Search for the cell housing the specified text and yield its (x, y) center coordinate. 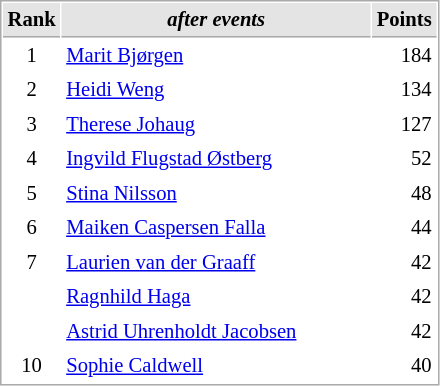
after events (216, 20)
Marit Bjørgen (216, 56)
Ingvild Flugstad Østberg (216, 158)
4 (32, 158)
48 (404, 194)
1 (32, 56)
44 (404, 228)
3 (32, 124)
52 (404, 158)
7 (32, 262)
Heidi Weng (216, 90)
40 (404, 366)
Stina Nilsson (216, 194)
Sophie Caldwell (216, 366)
Astrid Uhrenholdt Jacobsen (216, 332)
Ragnhild Haga (216, 296)
5 (32, 194)
134 (404, 90)
Therese Johaug (216, 124)
Rank (32, 20)
Points (404, 20)
2 (32, 90)
127 (404, 124)
Laurien van der Graaff (216, 262)
10 (32, 366)
184 (404, 56)
Maiken Caspersen Falla (216, 228)
6 (32, 228)
